Scan for the cell matching the given text and deliver its [X, Y] coordinate at center. 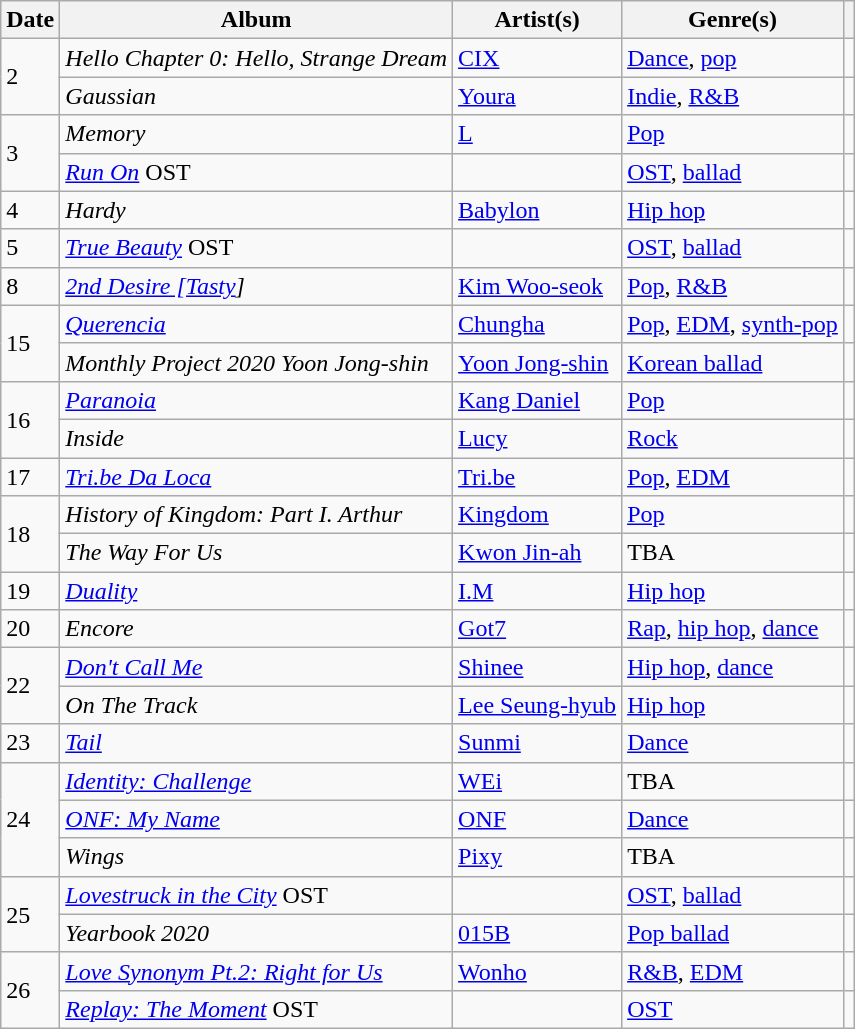
Replay: The Moment OST [256, 1009]
Run On OST [256, 172]
CIX [538, 58]
Lovestruck in the City OST [256, 895]
Wings [256, 857]
Love Synonym Pt.2: Right for Us [256, 971]
Pop, EDM, synth-pop [733, 324]
R&B, EDM [733, 971]
Pop ballad [733, 933]
Shinee [538, 667]
Inside [256, 438]
18 [30, 534]
Memory [256, 134]
25 [30, 914]
Encore [256, 629]
19 [30, 591]
Youra [538, 96]
Wonho [538, 971]
Babylon [538, 210]
015B [538, 933]
The Way For Us [256, 553]
Lee Seung-hyub [538, 705]
3 [30, 153]
Kwon Jin-ah [538, 553]
Indie, R&B [733, 96]
Kang Daniel [538, 400]
26 [30, 990]
Pixy [538, 857]
ONF: My Name [256, 819]
Don't Call Me [256, 667]
17 [30, 477]
15 [30, 343]
24 [30, 819]
5 [30, 248]
22 [30, 686]
Genre(s) [733, 20]
Artist(s) [538, 20]
Rock [733, 438]
L [538, 134]
Kingdom [538, 515]
16 [30, 419]
Yearbook 2020 [256, 933]
Identity: Challenge [256, 781]
History of Kingdom: Part I. Arthur [256, 515]
Chungha [538, 324]
Dance, pop [733, 58]
Querencia [256, 324]
WEi [538, 781]
Gaussian [256, 96]
Monthly Project 2020 Yoon Jong-shin [256, 362]
I.M [538, 591]
True Beauty OST [256, 248]
20 [30, 629]
2 [30, 77]
Sunmi [538, 743]
Pop, EDM [733, 477]
Got7 [538, 629]
Rap, hip hop, dance [733, 629]
OST [733, 1009]
8 [30, 286]
Hardy [256, 210]
Hip hop, dance [733, 667]
Tri.be Da Loca [256, 477]
Tail [256, 743]
23 [30, 743]
Korean ballad [733, 362]
2nd Desire [Tasty] [256, 286]
On The Track [256, 705]
Duality [256, 591]
ONF [538, 819]
Tri.be [538, 477]
Date [30, 20]
Kim Woo-seok [538, 286]
Paranoia [256, 400]
Album [256, 20]
Lucy [538, 438]
Pop, R&B [733, 286]
Hello Chapter 0: Hello, Strange Dream [256, 58]
Yoon Jong-shin [538, 362]
4 [30, 210]
